Pinpoint the cell where the given text exists, returning its (X, Y) midpoint coordinate. 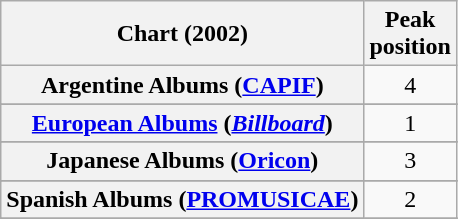
Spanish Albums (PROMUSICAE) (182, 199)
European Albums (Billboard) (182, 123)
2 (410, 199)
Japanese Albums (Oricon) (182, 161)
Argentine Albums (CAPIF) (182, 85)
3 (410, 161)
4 (410, 85)
Peak position (410, 34)
1 (410, 123)
Chart (2002) (182, 34)
